Determine the (x, y) coordinate at the center of the cell enclosing the given text.  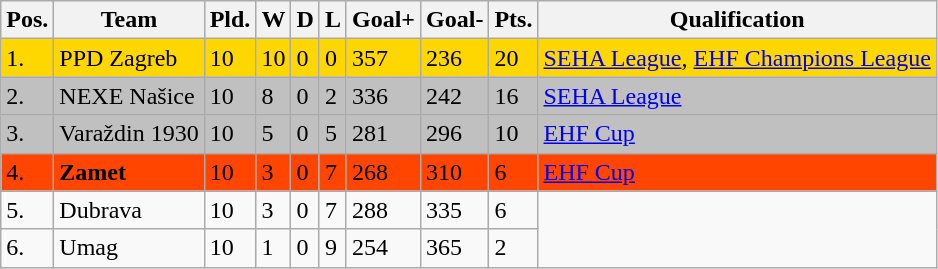
2. (28, 96)
Team (129, 20)
SEHA League, EHF Champions League (737, 58)
Qualification (737, 20)
1 (274, 248)
365 (455, 248)
PPD Zagreb (129, 58)
Goal+ (383, 20)
4. (28, 172)
20 (514, 58)
254 (383, 248)
L (332, 20)
335 (455, 210)
Varaždin 1930 (129, 134)
1. (28, 58)
6. (28, 248)
SEHA League (737, 96)
Pts. (514, 20)
Umag (129, 248)
D (305, 20)
268 (383, 172)
Goal- (455, 20)
3. (28, 134)
9 (332, 248)
281 (383, 134)
16 (514, 96)
310 (455, 172)
Pos. (28, 20)
288 (383, 210)
236 (455, 58)
357 (383, 58)
8 (274, 96)
242 (455, 96)
Dubrava (129, 210)
W (274, 20)
Pld. (230, 20)
5. (28, 210)
336 (383, 96)
NEXE Našice (129, 96)
Zamet (129, 172)
296 (455, 134)
